Return the (X, Y) coordinate for the center point of the cell that contains the specified text.  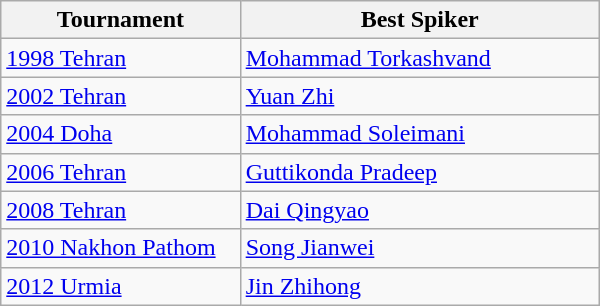
Mohammad Soleimani (420, 134)
2010 Nakhon Pathom (120, 248)
Mohammad Torkashvand (420, 58)
2002 Tehran (120, 96)
2006 Tehran (120, 172)
2008 Tehran (120, 210)
Guttikonda Pradeep (420, 172)
Yuan Zhi (420, 96)
Best Spiker (420, 20)
Tournament (120, 20)
Jin Zhihong (420, 286)
Dai Qingyao (420, 210)
2004 Doha (120, 134)
Song Jianwei (420, 248)
2012 Urmia (120, 286)
1998 Tehran (120, 58)
